Search for the cell housing the specified text and yield its [x, y] center coordinate. 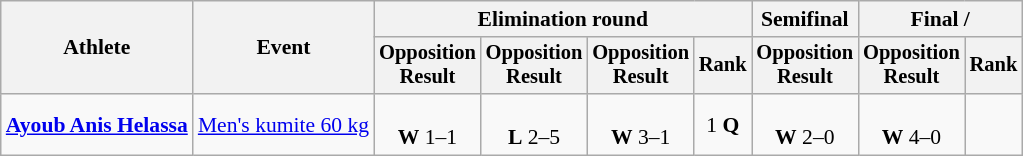
Athlete [97, 48]
W 3–1 [640, 124]
1 Q [723, 124]
Final / [940, 19]
W 1–1 [428, 124]
Semifinal [806, 19]
L 2–5 [534, 124]
Event [284, 48]
Elimination round [562, 19]
Ayoub Anis Helassa [97, 124]
W 4–0 [912, 124]
W 2–0 [806, 124]
Men's kumite 60 kg [284, 124]
